Identify which cell holds the provided text, then report its (x, y) central coordinate. 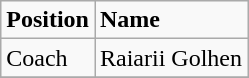
Name (170, 20)
Raiarii Golhen (170, 58)
Position (48, 20)
Coach (48, 58)
